From the cell containing the given text, extract its center point as (X, Y) coordinate. 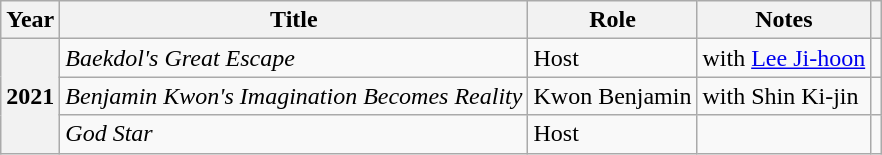
with Lee Ji-hoon (784, 58)
2021 (30, 96)
Title (294, 20)
Role (612, 20)
Kwon Benjamin (612, 96)
Benjamin Kwon's Imagination Becomes Reality (294, 96)
Year (30, 20)
with Shin Ki-jin (784, 96)
Baekdol's Great Escape (294, 58)
Notes (784, 20)
God Star (294, 134)
